Return (X, Y) of the center of cell containing provided text 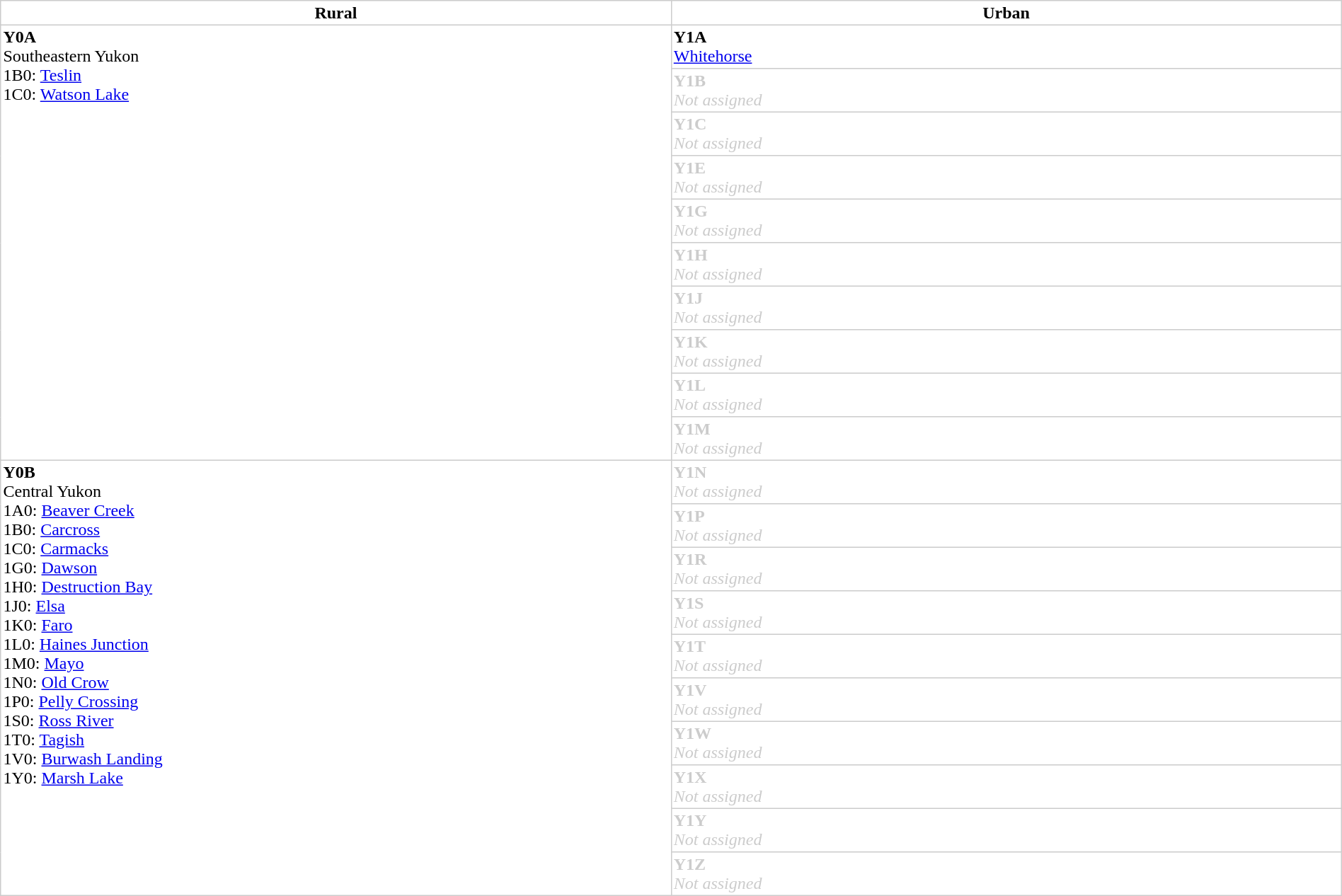
Y1AWhitehorse (1006, 47)
Y1YNot assigned (1006, 830)
Y1CNot assigned (1006, 134)
Y1ZNot assigned (1006, 874)
Y1LNot assigned (1006, 395)
Y0ASoutheastern Yukon1B0: Teslin1C0: Watson Lake (335, 242)
Y1RNot assigned (1006, 569)
Y1SNot assigned (1006, 613)
Urban (1006, 13)
Y1GNot assigned (1006, 221)
Y1JNot assigned (1006, 308)
Y1MNot assigned (1006, 439)
Rural (335, 13)
Y1ENot assigned (1006, 178)
Y1WNot assigned (1006, 743)
Y1BNot assigned (1006, 91)
Y1VNot assigned (1006, 700)
Y1PNot assigned (1006, 526)
Y1HNot assigned (1006, 265)
Y1XNot assigned (1006, 787)
Y1KNot assigned (1006, 352)
Y1NNot assigned (1006, 482)
Y1TNot assigned (1006, 656)
